Determine the [x, y] coordinate at the center of the cell enclosing the given text.  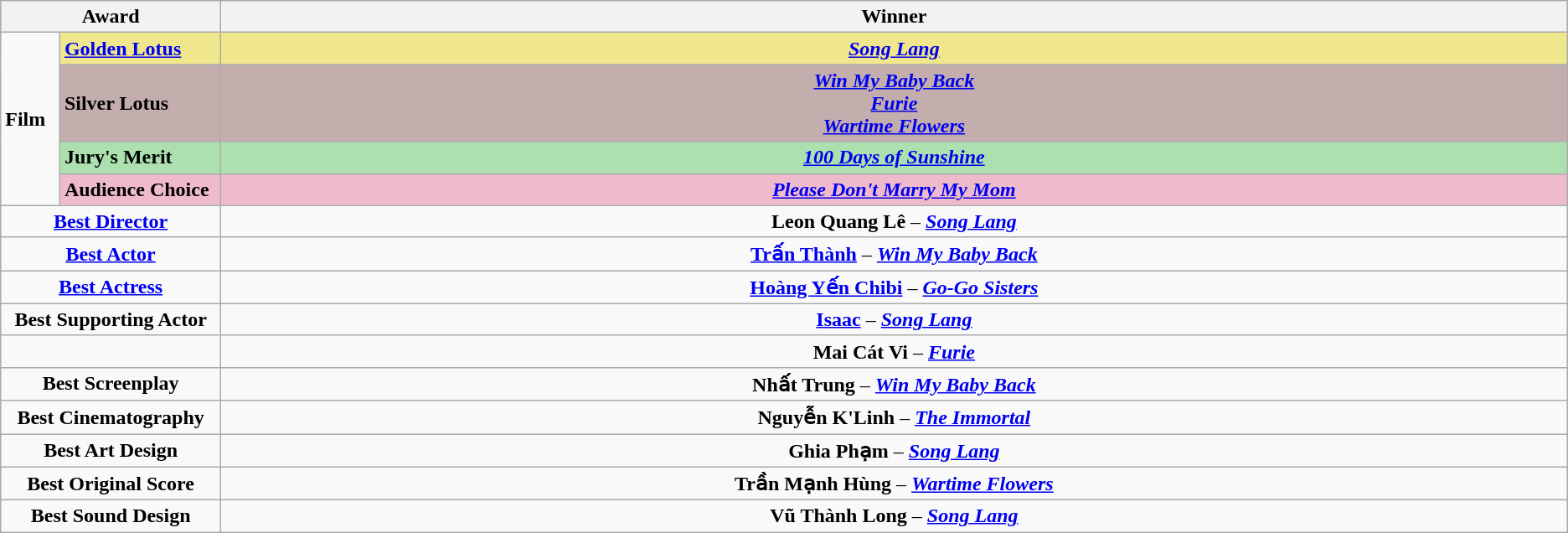
Nguyễn K'Linh – The Immortal [894, 417]
Best Original Score [111, 484]
Win My Baby BackFurieWartime Flowers [894, 103]
Nhất Trung – Win My Baby Back [894, 384]
Best Screenplay [111, 384]
Golden Lotus [140, 49]
Silver Lotus [140, 103]
Best Director [111, 221]
Audience Choice [140, 189]
Award [111, 17]
Best Actress [111, 287]
Best Cinematography [111, 417]
Hoàng Yến Chibi – Go-Go Sisters [894, 287]
Ghia Phạm – Song Lang [894, 451]
Trấn Thành – Win My Baby Back [894, 254]
Mai Cát Vi – Furie [894, 351]
Best Art Design [111, 451]
Jury's Merit [140, 158]
Leon Quang Lê – Song Lang [894, 221]
Trần Mạnh Hùng – Wartime Flowers [894, 484]
Film [30, 119]
Winner [894, 17]
100 Days of Sunshine [894, 158]
Vũ Thành Long – Song Lang [894, 516]
Best Supporting Actor [111, 319]
Song Lang [894, 49]
Best Sound Design [111, 516]
Best Actor [111, 254]
Please Don't Marry My Mom [894, 189]
Isaac – Song Lang [894, 319]
